Provide the (X, Y) coordinate of the cell's center where the given text is located.  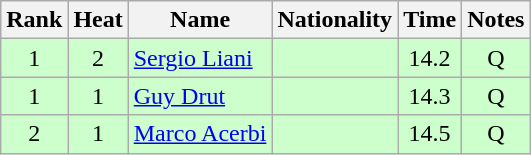
Nationality (335, 20)
Time (430, 20)
Guy Drut (200, 96)
14.5 (430, 134)
14.2 (430, 58)
Notes (496, 20)
Marco Acerbi (200, 134)
14.3 (430, 96)
Heat (98, 20)
Name (200, 20)
Sergio Liani (200, 58)
Rank (34, 20)
